Detect which cell encompasses the target text, then output its (x, y) center coordinate. 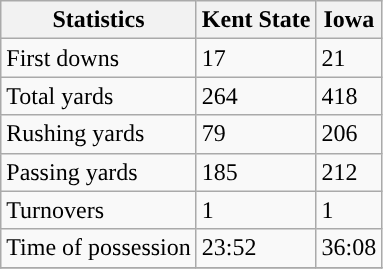
418 (349, 96)
264 (256, 96)
Time of possession (99, 248)
Rushing yards (99, 134)
212 (349, 172)
21 (349, 58)
36:08 (349, 248)
Statistics (99, 20)
Kent State (256, 20)
Passing yards (99, 172)
185 (256, 172)
206 (349, 134)
Iowa (349, 20)
Turnovers (99, 210)
23:52 (256, 248)
Total yards (99, 96)
First downs (99, 58)
17 (256, 58)
79 (256, 134)
